Output the [X, Y] coordinate of the center of the cell containing the given text.  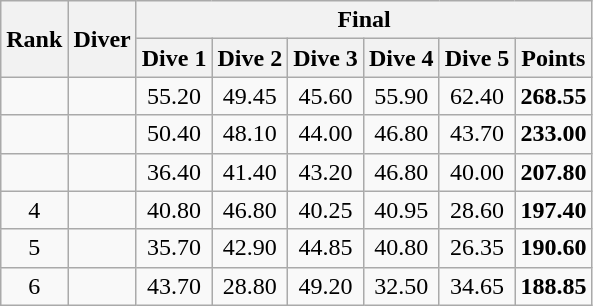
43.20 [326, 172]
45.60 [326, 96]
55.90 [401, 96]
55.20 [174, 96]
42.90 [250, 248]
40.25 [326, 210]
36.40 [174, 172]
50.40 [174, 134]
Dive 2 [250, 58]
Dive 1 [174, 58]
Final [364, 20]
44.00 [326, 134]
41.40 [250, 172]
190.60 [554, 248]
28.60 [477, 210]
48.10 [250, 134]
40.95 [401, 210]
44.85 [326, 248]
Points [554, 58]
28.80 [250, 286]
197.40 [554, 210]
188.85 [554, 286]
207.80 [554, 172]
Dive 4 [401, 58]
5 [34, 248]
Dive 3 [326, 58]
Diver [102, 39]
Rank [34, 39]
62.40 [477, 96]
6 [34, 286]
34.65 [477, 286]
49.20 [326, 286]
4 [34, 210]
49.45 [250, 96]
Dive 5 [477, 58]
32.50 [401, 286]
35.70 [174, 248]
26.35 [477, 248]
268.55 [554, 96]
233.00 [554, 134]
40.00 [477, 172]
